Determine the (x, y) coordinate at the center of the cell enclosing the given text.  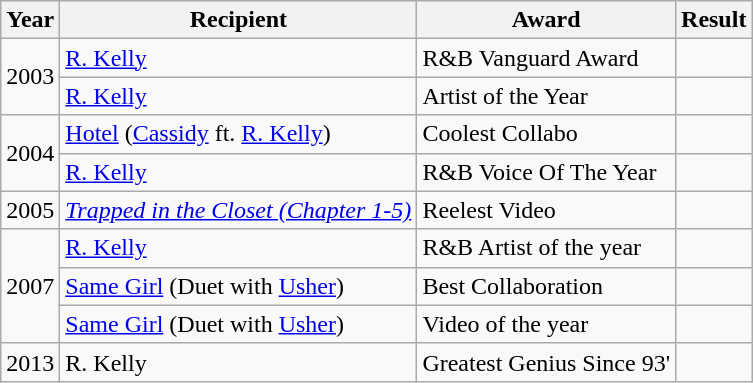
2003 (30, 77)
R&B Vanguard Award (546, 58)
2004 (30, 153)
Greatest Genius Since 93' (546, 362)
Video of the year (546, 324)
R&B Artist of the year (546, 248)
2007 (30, 286)
Recipient (238, 20)
Hotel (Cassidy ft. R. Kelly) (238, 134)
Best Collaboration (546, 286)
2013 (30, 362)
2005 (30, 210)
Artist of the Year (546, 96)
Reelest Video (546, 210)
Year (30, 20)
Award (546, 20)
Result (714, 20)
Trapped in the Closet (Chapter 1-5) (238, 210)
R&B Voice Of The Year (546, 172)
Coolest Collabo (546, 134)
